For the text-containing cell, return its midpoint in (X, Y) coordinate format. 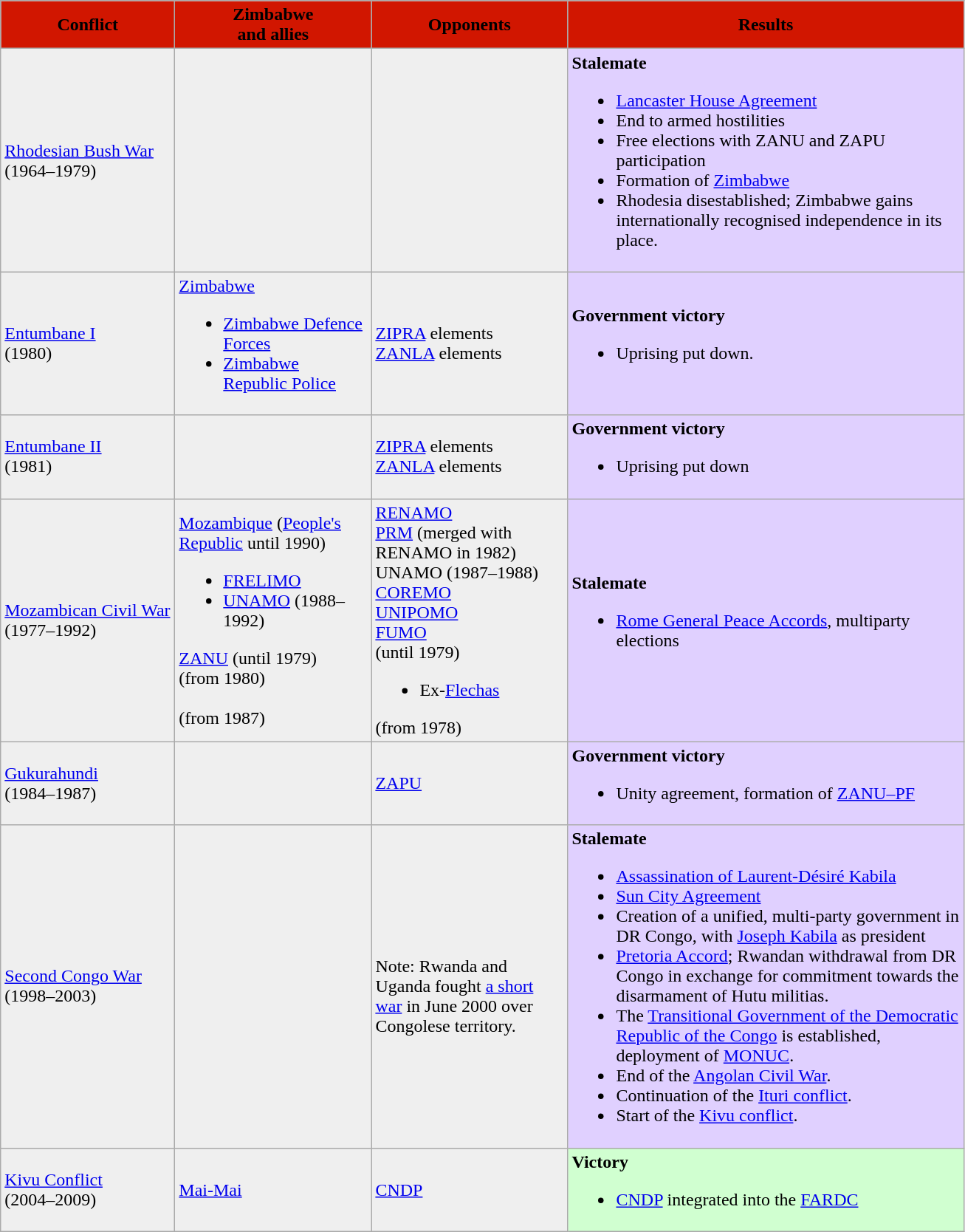
Mai-Mai (273, 1189)
Rhodesian Bush War(1964–1979) (88, 160)
Gukurahundi(1984–1987) (88, 783)
ZimbabweZimbabwe Defence ForcesZimbabwe Republic Police (273, 343)
Conflict (88, 25)
StalemateRome General Peace Accords, multiparty elections (766, 620)
Opponents (470, 25)
Entumbane I(1980) (88, 343)
Note: Rwanda and Uganda fought a short war in June 2000 over Congolese territory. (470, 987)
Results (766, 25)
ZAPU (470, 783)
Entumbane II(1981) (88, 456)
Zimbabweand allies (273, 25)
Government victoryUprising put down (766, 456)
VictoryCNDP integrated into the FARDC (766, 1189)
CNDP (470, 1189)
Second Congo War(1998–2003) (88, 987)
Government victoryUprising put down. (766, 343)
Government victoryUnity agreement, formation of ZANU–PF (766, 783)
RENAMOPRM (merged with RENAMO in 1982)UNAMO (1987–1988)COREMOUNIPOMOFUMO (until 1979)Ex-Flechas (from 1978) (470, 620)
Mozambique (People's Republic until 1990) FRELIMOUNAMO (1988–1992) ZANU (until 1979) (from 1980) (from 1987) (273, 620)
Kivu Conflict(2004–2009) (88, 1189)
Mozambican Civil War(1977–1992) (88, 620)
